Return the [X, Y] coordinate for the center point of the cell that contains the specified text.  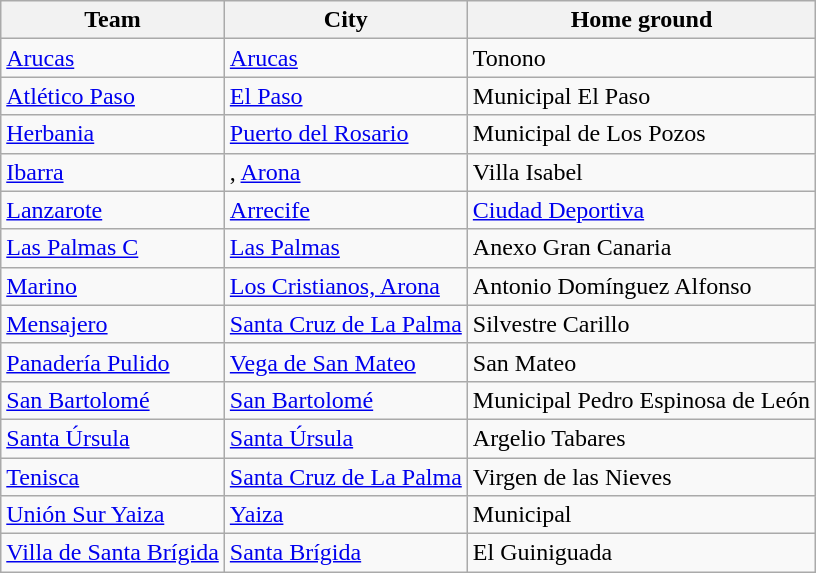
Municipal El Paso [641, 96]
Silvestre Carillo [641, 324]
El Paso [346, 96]
Anexo Gran Canaria [641, 248]
Atlético Paso [113, 96]
Unión Sur Yaiza [113, 515]
Santa Brígida [346, 553]
, Arona [346, 172]
Virgen de las Nieves [641, 477]
Marino [113, 286]
Vega de San Mateo [346, 362]
Los Cristianos, Arona [346, 286]
Antonio Domínguez Alfonso [641, 286]
Panadería Pulido [113, 362]
Tenisca [113, 477]
Lanzarote [113, 210]
El Guiniguada [641, 553]
Home ground [641, 20]
Puerto del Rosario [346, 134]
Las Palmas C [113, 248]
Municipal de Los Pozos [641, 134]
Villa Isabel [641, 172]
Ibarra [113, 172]
Herbania [113, 134]
Municipal Pedro Espinosa de León [641, 400]
Tonono [641, 58]
Las Palmas [346, 248]
Mensajero [113, 324]
Villa de Santa Brígida [113, 553]
Yaiza [346, 515]
City [346, 20]
Arrecife [346, 210]
Municipal [641, 515]
Team [113, 20]
San Mateo [641, 362]
Argelio Tabares [641, 438]
Ciudad Deportiva [641, 210]
